Provide the [X, Y] coordinate of the cell's center where the given text is located.  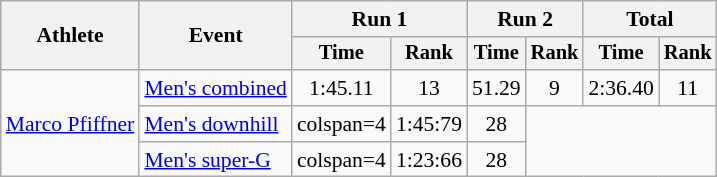
1:45:79 [429, 124]
Men's combined [216, 88]
Men's downhill [216, 124]
1:45.11 [342, 88]
51.29 [496, 88]
Total [650, 19]
Run 1 [380, 19]
11 [688, 88]
28 [496, 124]
2:36.40 [620, 88]
13 [429, 88]
Run 2 [525, 19]
Athlete [70, 36]
9 [555, 88]
Marco Pfiffner [70, 124]
Event [216, 36]
colspan=4 [342, 124]
